Identify which cell holds the provided text, then report its (x, y) central coordinate. 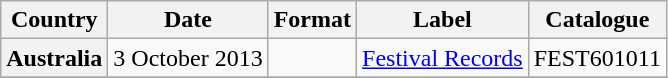
Australia (54, 58)
Format (312, 20)
Catalogue (597, 20)
Label (443, 20)
Country (54, 20)
FEST601011 (597, 58)
Date (188, 20)
3 October 2013 (188, 58)
Festival Records (443, 58)
